Identify which cell holds the provided text, then report its [X, Y] central coordinate. 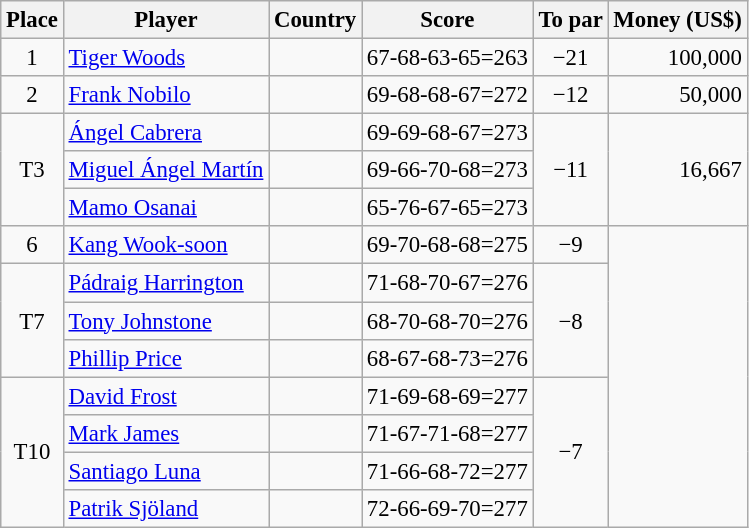
−9 [570, 245]
T7 [32, 320]
Score [448, 20]
71-69-68-69=277 [448, 396]
69-68-68-67=272 [448, 95]
69-66-70-68=273 [448, 170]
68-67-68-73=276 [448, 358]
−8 [570, 320]
1 [32, 58]
Player [166, 20]
To par [570, 20]
Santiago Luna [166, 471]
67-68-63-65=263 [448, 58]
Mamo Osanai [166, 208]
Tony Johnstone [166, 321]
−11 [570, 170]
65-76-67-65=273 [448, 208]
16,667 [678, 170]
Money (US$) [678, 20]
Frank Nobilo [166, 95]
Ángel Cabrera [166, 133]
Patrik Sjöland [166, 509]
71-66-68-72=277 [448, 471]
71-68-70-67=276 [448, 283]
68-70-68-70=276 [448, 321]
6 [32, 245]
T10 [32, 452]
Tiger Woods [166, 58]
71-67-71-68=277 [448, 433]
69-70-68-68=275 [448, 245]
Kang Wook-soon [166, 245]
−21 [570, 58]
69-69-68-67=273 [448, 133]
Place [32, 20]
David Frost [166, 396]
Miguel Ángel Martín [166, 170]
Country [316, 20]
Mark James [166, 433]
−12 [570, 95]
Phillip Price [166, 358]
72-66-69-70=277 [448, 509]
T3 [32, 170]
100,000 [678, 58]
−7 [570, 452]
50,000 [678, 95]
2 [32, 95]
Pádraig Harrington [166, 283]
